Detect which cell encompasses the target text, then output its [X, Y] center coordinate. 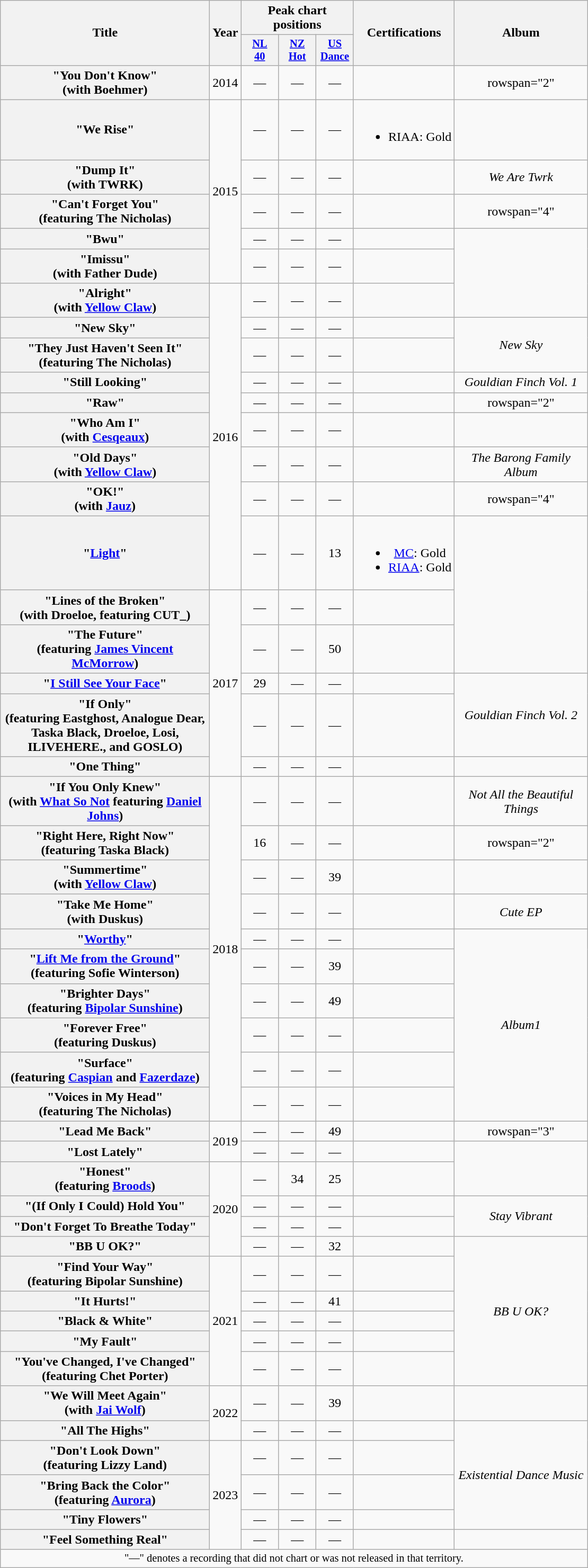
"Who Am I"(with Cesqeaux) [105, 430]
USDance [335, 50]
Album [521, 33]
"Brighter Days"(featuring Bipolar Sunshine) [105, 1001]
"I Still See Your Face" [105, 684]
"They Just Haven't Seen It" (featuring The Nicholas) [105, 355]
BB U OK? [521, 1311]
"Old Days"(with Yellow Claw) [105, 464]
2022 [226, 1413]
"My Fault" [105, 1341]
Gouldian Finch Vol. 1 [521, 382]
The Barong Family Album [521, 464]
Year [226, 33]
"Voices in My Head"(featuring The Nicholas) [105, 1104]
Gouldian Finch Vol. 2 [521, 715]
"Surface" (featuring Caspian and Fazerdaze) [105, 1070]
"Lines of the Broken"(with Droeloe, featuring CUT_) [105, 607]
2014 [226, 83]
"You Don't Know"(with Boehmer) [105, 83]
"New Sky" [105, 328]
MC: GoldRIAA: Gold [404, 553]
2023 [226, 1495]
RIAA: Gold [404, 130]
Existential Dance Music [521, 1475]
32 [335, 1247]
"Still Looking" [105, 382]
"OK!"(with Jauz) [105, 499]
New Sky [521, 345]
34 [298, 1179]
29 [260, 684]
"All The Highs" [105, 1430]
2021 [226, 1321]
"Lift Me from the Ground"(featuring Sofie Winterson) [105, 966]
"One Thing" [105, 767]
"(If Only I Could) Hold You" [105, 1206]
"Don't Forget To Breathe Today" [105, 1226]
"Black & White" [105, 1321]
"Worthy" [105, 939]
"Take Me Home" (with Duskus) [105, 912]
"Lead Me Back" [105, 1131]
2018 [226, 949]
"Right Here, Right Now" (featuring Taska Black) [105, 843]
"We Rise" [105, 130]
"Raw" [105, 402]
2016 [226, 437]
Peak chart positions [298, 18]
"Feel Something Real" [105, 1539]
"Lost Lately" [105, 1151]
rowspan="3" [521, 1131]
Title [105, 33]
"—" denotes a recording that did not chart or was not released in that territory. [294, 1558]
41 [335, 1301]
We Are Twrk [521, 177]
"If Only"(featuring Eastghost, Analogue Dear, Taska Black, Droeloe, Losi, ILIVEHERE., and GOSLO) [105, 725]
Cute EP [521, 912]
Not All the Beautiful Things [521, 801]
Stay Vibrant [521, 1216]
"BB U OK?" [105, 1247]
"Find Your Way" (featuring Bipolar Sunshine) [105, 1274]
"It Hurts!" [105, 1301]
"Light" [105, 553]
"We Will Meet Again"(with Jai Wolf) [105, 1403]
"Dump It"(with TWRK) [105, 177]
"Don't Look Down"(featuring Lizzy Land) [105, 1457]
"Alright"(with Yellow Claw) [105, 301]
"Forever Free" (featuring Duskus) [105, 1035]
"You've Changed, I've Changed" (featuring Chet Porter) [105, 1368]
"Honest"(featuring Broods) [105, 1179]
50 [335, 649]
Certifications [404, 33]
"If You Only Knew" (with What So Not featuring Daniel Johns) [105, 801]
2015 [226, 192]
NL40 [260, 50]
"The Future" (featuring James Vincent McMorrow) [105, 649]
"Bwu" [105, 239]
2019 [226, 1141]
"Tiny Flowers" [105, 1519]
Album1 [521, 1025]
2017 [226, 683]
"Bring Back the Color"(featuring Aurora) [105, 1492]
NZHot [298, 50]
16 [260, 843]
"Can't Forget You" (featuring The Nicholas) [105, 212]
2020 [226, 1208]
13 [335, 553]
"Summertime" (with Yellow Claw) [105, 877]
"Imissu"(with Father Dude) [105, 266]
25 [335, 1179]
